Return (x, y) of the center of cell containing provided text 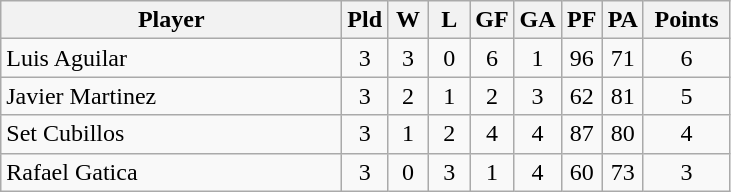
Javier Martinez (172, 96)
GF (492, 20)
GA (538, 20)
80 (622, 134)
Player (172, 20)
62 (582, 96)
PF (582, 20)
Rafael Gatica (172, 172)
Pld (365, 20)
PA (622, 20)
71 (622, 58)
96 (582, 58)
73 (622, 172)
Luis Aguilar (172, 58)
Set Cubillos (172, 134)
60 (582, 172)
81 (622, 96)
5 (686, 96)
87 (582, 134)
L (450, 20)
Points (686, 20)
W (408, 20)
